Pinpoint the cell where the given text exists, returning its [X, Y] midpoint coordinate. 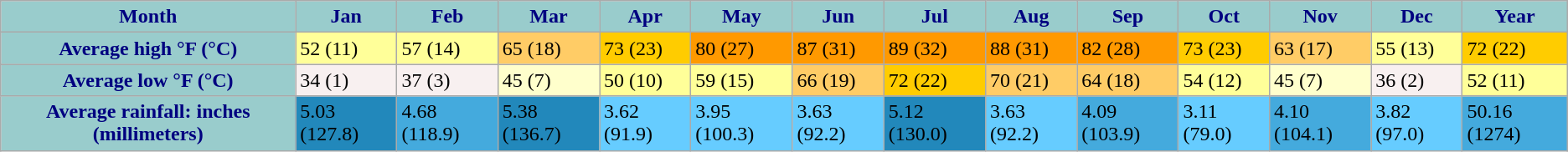
Average low °F (°C) [148, 80]
Year [1514, 17]
Mar [548, 17]
May [742, 17]
5.12 (130.0) [935, 124]
5.38 (136.7) [548, 124]
63 (17) [1320, 48]
64 (18) [1127, 80]
65 (18) [548, 48]
55 (13) [1417, 48]
36 (2) [1417, 80]
34 (1) [347, 80]
Month [148, 17]
Sep [1127, 17]
Average rainfall: inches (millimeters) [148, 124]
50.16 (1274) [1514, 124]
Nov [1320, 17]
Dec [1417, 17]
70 (21) [1030, 80]
66 (19) [838, 80]
Feb [447, 17]
59 (15) [742, 80]
3.95 (100.3) [742, 124]
Oct [1224, 17]
3.62 (91.9) [645, 124]
3.82 (97.0) [1417, 124]
57 (14) [447, 48]
3.11 (79.0) [1224, 124]
37 (3) [447, 80]
4.68 (118.9) [447, 124]
Aug [1030, 17]
80 (27) [742, 48]
Jul [935, 17]
89 (32) [935, 48]
Average high °F (°C) [148, 48]
50 (10) [645, 80]
54 (12) [1224, 80]
4.10 (104.1) [1320, 124]
Apr [645, 17]
4.09 (103.9) [1127, 124]
Jun [838, 17]
5.03 (127.8) [347, 124]
Jan [347, 17]
87 (31) [838, 48]
88 (31) [1030, 48]
82 (28) [1127, 48]
